Detect which cell encompasses the target text, then output its (X, Y) center coordinate. 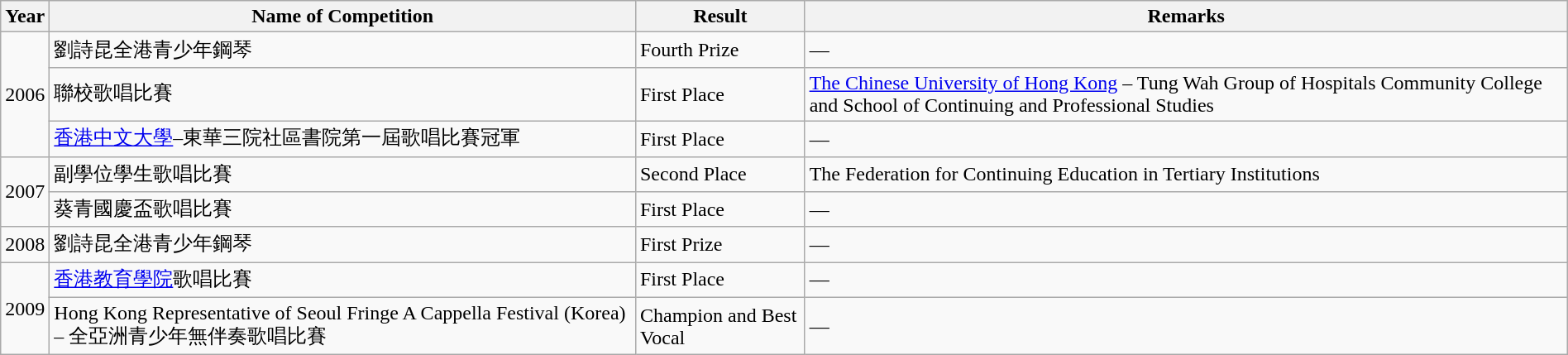
副學位學生歌唱比賽 (342, 174)
Result (719, 17)
Fourth Prize (719, 50)
Hong Kong Representative of Seoul Fringe A Cappella Festival (Korea) – 全亞洲青少年無伴奏歌唱比賽 (342, 326)
The Chinese University of Hong Kong – Tung Wah Group of Hospitals Community College and School of Continuing and Professional Studies (1186, 94)
Year (25, 17)
First Prize (719, 245)
葵青國慶盃歌唱比賽 (342, 210)
Remarks (1186, 17)
2006 (25, 94)
Champion and Best Vocal (719, 326)
Name of Competition (342, 17)
2007 (25, 192)
Second Place (719, 174)
香港教育學院歌唱比賽 (342, 280)
2009 (25, 309)
2008 (25, 245)
聯校歌唱比賽 (342, 94)
香港中文大學–東華三院社區書院第一屆歌唱比賽冠軍 (342, 139)
The Federation for Continuing Education in Tertiary Institutions (1186, 174)
